Find where the given text appears and provide that cell's center as [X, Y] coordinate. 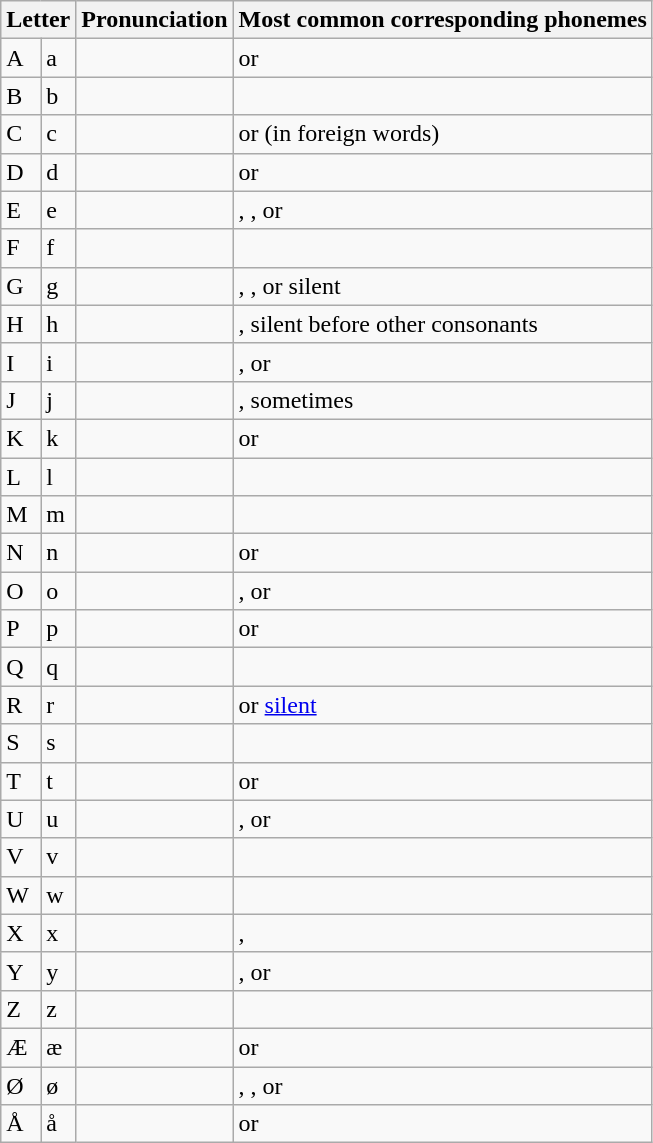
L [21, 477]
s [58, 743]
w [58, 895]
Å [21, 1124]
j [58, 400]
J [21, 400]
H [21, 324]
i [58, 362]
M [21, 515]
P [21, 629]
Y [21, 971]
æ [58, 1047]
f [58, 248]
v [58, 857]
B [21, 96]
Pronunciation [154, 20]
t [58, 781]
d [58, 172]
b [58, 96]
A [21, 58]
C [21, 134]
å [58, 1124]
K [21, 438]
l [58, 477]
N [21, 553]
G [21, 286]
a [58, 58]
Ø [21, 1085]
, [442, 933]
z [58, 1009]
V [21, 857]
m [58, 515]
q [58, 667]
Letter [38, 20]
E [21, 210]
F [21, 248]
S [21, 743]
X [21, 933]
O [21, 591]
R [21, 705]
k [58, 438]
D [21, 172]
W [21, 895]
Æ [21, 1047]
u [58, 819]
y [58, 971]
, , or silent [442, 286]
r [58, 705]
or (in foreign words) [442, 134]
g [58, 286]
e [58, 210]
, silent before other consonants [442, 324]
Z [21, 1009]
x [58, 933]
c [58, 134]
T [21, 781]
p [58, 629]
ø [58, 1085]
Q [21, 667]
, sometimes [442, 400]
o [58, 591]
h [58, 324]
n [58, 553]
U [21, 819]
I [21, 362]
Most common corresponding phonemes [442, 20]
or silent [442, 705]
